Identify which cell holds the provided text, then report its (X, Y) central coordinate. 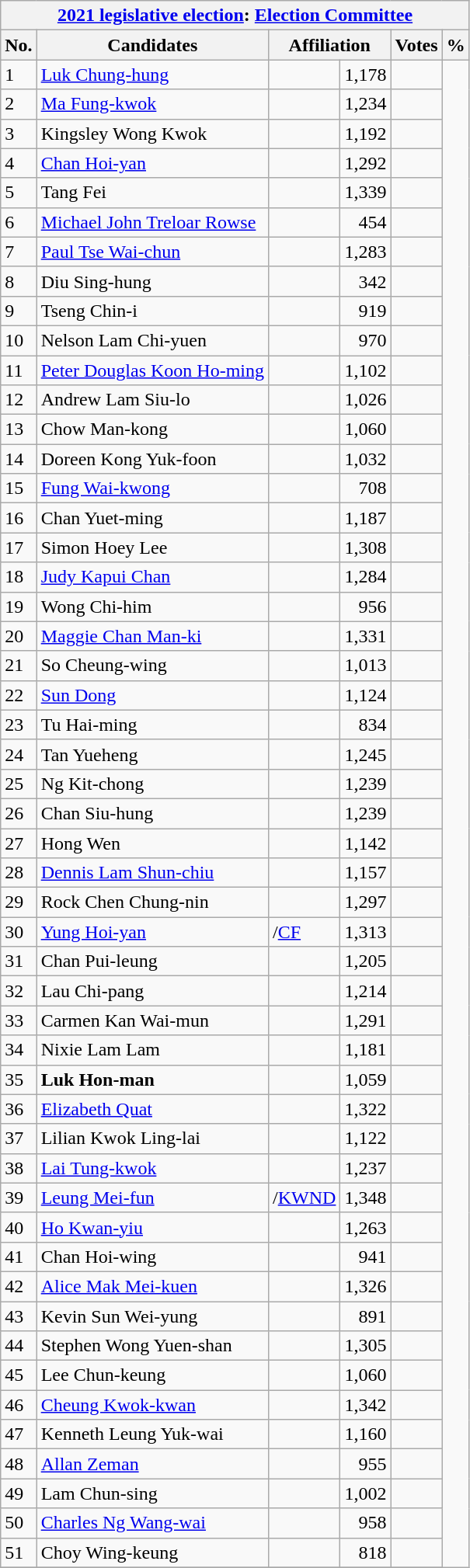
48 (19, 1464)
44 (19, 1346)
16 (19, 518)
Andrew Lam Siu-lo (152, 400)
Tseng Chin-i (152, 311)
21 (19, 666)
Nelson Lam Chi-yuen (152, 340)
Diu Sing-hung (152, 281)
891 (365, 1316)
43 (19, 1316)
Kingsley Wong Kwok (152, 134)
Paul Tse Wai-chun (152, 252)
Fung Wai-kwong (152, 488)
Kevin Sun Wei-yung (152, 1316)
941 (365, 1257)
1,013 (365, 666)
970 (365, 340)
13 (19, 429)
27 (19, 843)
19 (19, 607)
3 (19, 134)
31 (19, 961)
919 (365, 311)
46 (19, 1405)
Simon Hoey Lee (152, 548)
17 (19, 548)
1,205 (365, 961)
29 (19, 902)
1,192 (365, 134)
Alice Mak Mei-kuen (152, 1286)
6 (19, 222)
18 (19, 577)
2 (19, 104)
Votes (416, 45)
Michael John Treloar Rowse (152, 222)
Luk Hon-man (152, 1080)
26 (19, 813)
Lee Chun-keung (152, 1375)
14 (19, 459)
7 (19, 252)
834 (365, 725)
25 (19, 784)
42 (19, 1286)
38 (19, 1168)
Ng Kit-chong (152, 784)
Yung Hoi-yan (152, 932)
1,059 (365, 1080)
Chan Pui-leung (152, 961)
Stephen Wong Yuen-shan (152, 1346)
Leung Mei-fun (152, 1198)
50 (19, 1523)
1,308 (365, 548)
1,142 (365, 843)
2021 legislative election: Election Committee (235, 16)
1,122 (365, 1139)
1,283 (365, 252)
1,102 (365, 370)
39 (19, 1198)
33 (19, 1020)
20 (19, 636)
Kenneth Leung Yuk-wai (152, 1434)
45 (19, 1375)
Chan Siu-hung (152, 813)
34 (19, 1050)
15 (19, 488)
1,157 (365, 873)
Doreen Kong Yuk-foon (152, 459)
Allan Zeman (152, 1464)
5 (19, 193)
Peter Douglas Koon Ho-ming (152, 370)
Maggie Chan Man-ki (152, 636)
Candidates (152, 45)
1,326 (365, 1286)
23 (19, 725)
Nixie Lam Lam (152, 1050)
Lau Chi-pang (152, 991)
1,032 (365, 459)
958 (365, 1523)
1,214 (365, 991)
11 (19, 370)
1,178 (365, 75)
8 (19, 281)
Choy Wing-keung (152, 1552)
24 (19, 754)
1,002 (365, 1493)
Tang Fei (152, 193)
708 (365, 488)
12 (19, 400)
41 (19, 1257)
Ho Kwan-yiu (152, 1227)
Sun Dong (152, 695)
Judy Kapui Chan (152, 577)
Elizabeth Quat (152, 1109)
1,339 (365, 193)
30 (19, 932)
Chan Hoi-yan (152, 163)
Tan Yueheng (152, 754)
956 (365, 607)
342 (365, 281)
Lai Tung-kwok (152, 1168)
Affiliation (329, 45)
% (455, 45)
Charles Ng Wang-wai (152, 1523)
Tu Hai-ming (152, 725)
1,322 (365, 1109)
10 (19, 340)
So Cheung-wing (152, 666)
1,284 (365, 577)
1,348 (365, 1198)
4 (19, 163)
1,305 (365, 1346)
22 (19, 695)
Chan Hoi-wing (152, 1257)
955 (365, 1464)
1,245 (365, 754)
1,331 (365, 636)
1,292 (365, 163)
454 (365, 222)
1,291 (365, 1020)
Carmen Kan Wai-mun (152, 1020)
40 (19, 1227)
Dennis Lam Shun-chiu (152, 873)
1,263 (365, 1227)
1,026 (365, 400)
1,313 (365, 932)
35 (19, 1080)
37 (19, 1139)
818 (365, 1552)
Lam Chun-sing (152, 1493)
1,342 (365, 1405)
1,234 (365, 104)
1 (19, 75)
No. (19, 45)
1,181 (365, 1050)
Luk Chung-hung (152, 75)
49 (19, 1493)
1,160 (365, 1434)
32 (19, 991)
1,297 (365, 902)
/CF (305, 932)
9 (19, 311)
Cheung Kwok-kwan (152, 1405)
Lilian Kwok Ling-lai (152, 1139)
1,237 (365, 1168)
28 (19, 873)
Chan Yuet-ming (152, 518)
Wong Chi-him (152, 607)
1,187 (365, 518)
51 (19, 1552)
Rock Chen Chung-nin (152, 902)
Hong Wen (152, 843)
47 (19, 1434)
Ma Fung-kwok (152, 104)
36 (19, 1109)
1,124 (365, 695)
/KWND (305, 1198)
Chow Man-kong (152, 429)
